Locate the cell with the specified text and output its (X, Y) center coordinate. 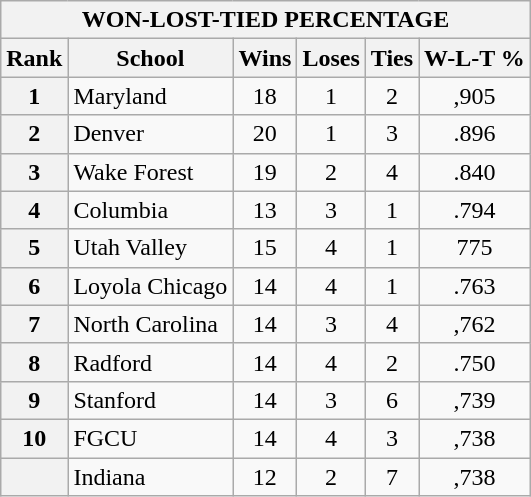
Wins (265, 58)
Indiana (150, 477)
Ties (392, 58)
,739 (475, 400)
Loses (331, 58)
18 (265, 96)
Stanford (150, 400)
Wake Forest (150, 172)
12 (265, 477)
5 (34, 248)
13 (265, 210)
9 (34, 400)
Utah Valley (150, 248)
,762 (475, 324)
W-L-T % (475, 58)
Loyola Chicago (150, 286)
.763 (475, 286)
FGCU (150, 438)
20 (265, 134)
8 (34, 362)
.896 (475, 134)
10 (34, 438)
.750 (475, 362)
.840 (475, 172)
WON-LOST-TIED PERCENTAGE (266, 20)
Radford (150, 362)
,905 (475, 96)
19 (265, 172)
School (150, 58)
Denver (150, 134)
.794 (475, 210)
775 (475, 248)
Columbia (150, 210)
Rank (34, 58)
North Carolina (150, 324)
15 (265, 248)
Maryland (150, 96)
